Find where the given text appears and provide that cell's center as [x, y] coordinate. 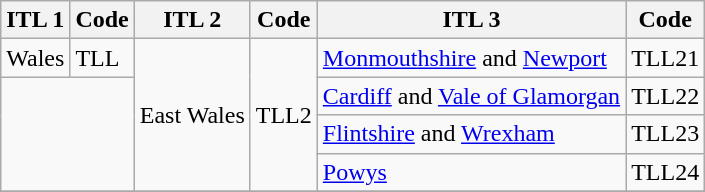
ITL 1 [36, 20]
Powys [471, 172]
TLL2 [284, 115]
TLL [102, 58]
TLL22 [666, 96]
TLL21 [666, 58]
Flintshire and Wrexham [471, 134]
ITL 2 [192, 20]
Monmouthshire and Newport [471, 58]
Cardiff and Vale of Glamorgan [471, 96]
East Wales [192, 115]
TLL23 [666, 134]
TLL24 [666, 172]
ITL 3 [471, 20]
Wales [36, 58]
